Provide the (x, y) coordinate of the cell's center where the given text is located.  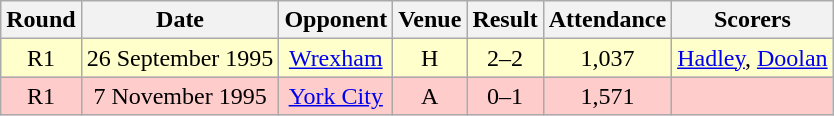
7 November 1995 (180, 96)
Scorers (752, 20)
1,037 (607, 58)
1,571 (607, 96)
2–2 (505, 58)
A (430, 96)
26 September 1995 (180, 58)
Opponent (336, 20)
Hadley, Doolan (752, 58)
H (430, 58)
0–1 (505, 96)
Venue (430, 20)
Round (41, 20)
Attendance (607, 20)
Wrexham (336, 58)
Date (180, 20)
Result (505, 20)
York City (336, 96)
